Capture the cell that displays the provided text and extract its [x, y] central coordinate. 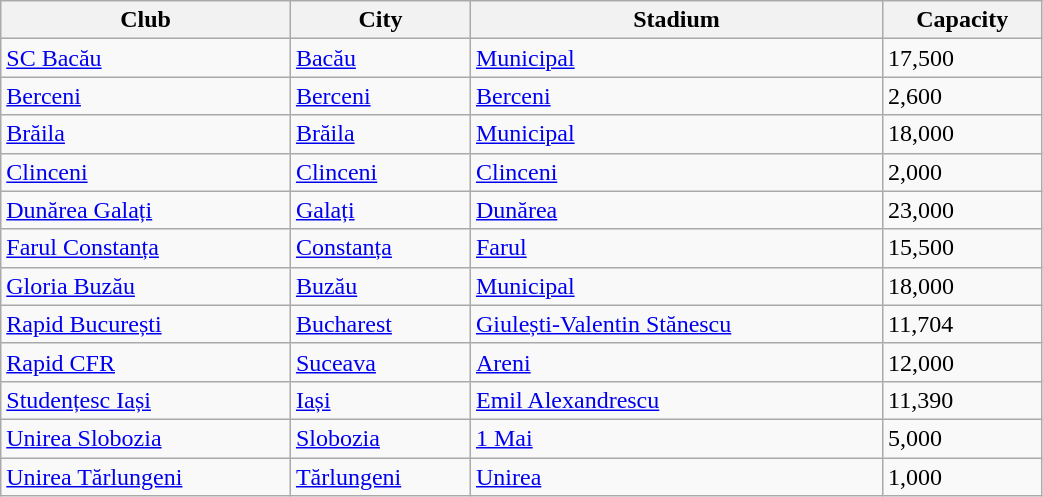
Farul [676, 248]
11,704 [962, 324]
Gloria Buzău [146, 286]
Stadium [676, 20]
Studențesc Iași [146, 400]
12,000 [962, 362]
Unirea [676, 477]
Farul Constanța [146, 248]
2,600 [962, 96]
Bacău [380, 58]
Rapid CFR [146, 362]
23,000 [962, 210]
Galați [380, 210]
1,000 [962, 477]
Areni [676, 362]
11,390 [962, 400]
City [380, 20]
Bucharest [380, 324]
5,000 [962, 438]
Slobozia [380, 438]
Dunărea Galați [146, 210]
15,500 [962, 248]
Iași [380, 400]
Capacity [962, 20]
Giulești-Valentin Stănescu [676, 324]
Unirea Slobozia [146, 438]
17,500 [962, 58]
Club [146, 20]
Tărlungeni [380, 477]
Suceava [380, 362]
Unirea Tărlungeni [146, 477]
Dunărea [676, 210]
Constanța [380, 248]
SC Bacău [146, 58]
Buzău [380, 286]
1 Mai [676, 438]
Emil Alexandrescu [676, 400]
2,000 [962, 172]
Rapid București [146, 324]
